Find where the given text appears and provide that cell's center as (x, y) coordinate. 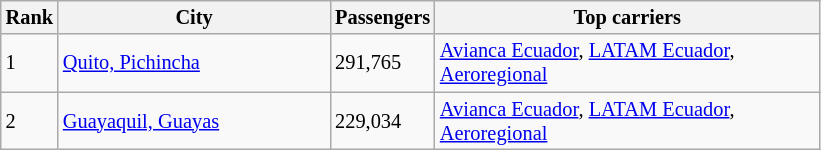
1 (30, 63)
Top carriers (628, 17)
291,765 (382, 63)
City (194, 17)
229,034 (382, 121)
2 (30, 121)
Rank (30, 17)
Guayaquil, Guayas (194, 121)
Quito, Pichincha (194, 63)
Passengers (382, 17)
